Locate the cell with the specified text and output its [x, y] center coordinate. 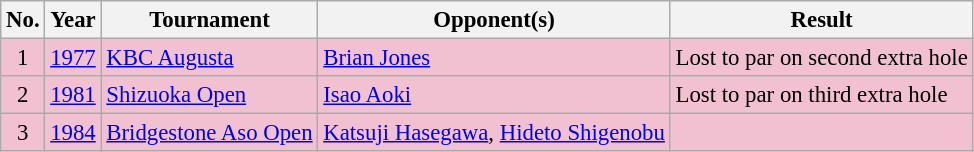
Katsuji Hasegawa, Hideto Shigenobu [494, 133]
Lost to par on third extra hole [822, 95]
Year [73, 20]
No. [23, 20]
Opponent(s) [494, 20]
3 [23, 133]
Bridgestone Aso Open [210, 133]
1 [23, 58]
2 [23, 95]
KBC Augusta [210, 58]
1984 [73, 133]
Tournament [210, 20]
Isao Aoki [494, 95]
Result [822, 20]
Shizuoka Open [210, 95]
Brian Jones [494, 58]
1977 [73, 58]
1981 [73, 95]
Lost to par on second extra hole [822, 58]
